Scan for the cell matching the given text and deliver its [X, Y] coordinate at center. 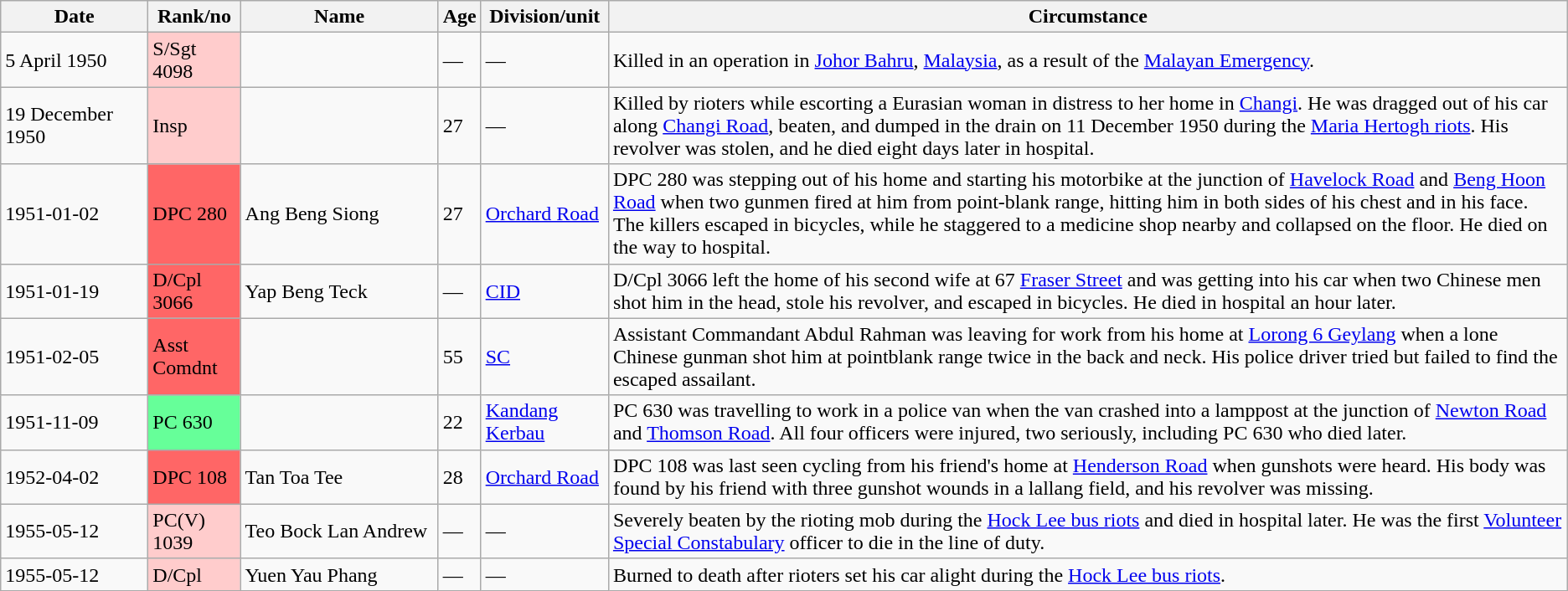
PC 630 [194, 422]
D/Cpl 3066 [194, 291]
Kandang Kerbau [544, 422]
Circumstance [1087, 17]
PC(V) 1039 [194, 531]
Yuen Yau Phang [339, 574]
SC [544, 357]
55 [459, 357]
Rank/no [194, 17]
DPC 108 [194, 477]
Name [339, 17]
1952-04-02 [75, 477]
Tan Toa Tee [339, 477]
5 April 1950 [75, 60]
Killed in an operation in Johor Bahru, Malaysia, as a result of the Malayan Emergency. [1087, 60]
19 December 1950 [75, 126]
1951-02-05 [75, 357]
1951-11-09 [75, 422]
Division/unit [544, 17]
Asst Comdnt [194, 357]
CID [544, 291]
1951-01-19 [75, 291]
Age [459, 17]
Teo Bock Lan Andrew [339, 531]
1951-01-02 [75, 214]
Date [75, 17]
Ang Beng Siong [339, 214]
Insp [194, 126]
DPC 280 [194, 214]
D/Cpl [194, 574]
Yap Beng Teck [339, 291]
28 [459, 477]
Burned to death after rioters set his car alight during the Hock Lee bus riots. [1087, 574]
22 [459, 422]
S/Sgt 4098 [194, 60]
